Locate the cell with the specified text and output its [x, y] center coordinate. 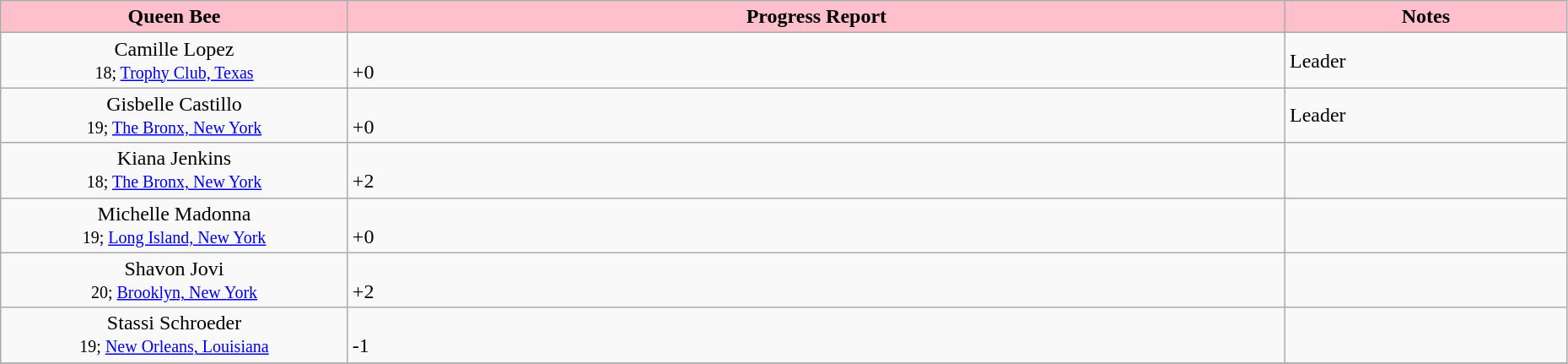
-1 [816, 334]
Progress Report [816, 17]
Shavon Jovi20; Brooklyn, New York [175, 280]
Stassi Schroeder19; New Orleans, Louisiana [175, 334]
Notes [1425, 17]
Camille Lopez18; Trophy Club, Texas [175, 61]
Queen Bee [175, 17]
Michelle Madonna19; Long Island, New York [175, 225]
Gisbelle Castillo19; The Bronx, New York [175, 115]
Kiana Jenkins18; The Bronx, New York [175, 171]
